For the text-containing cell, return its midpoint in (x, y) coordinate format. 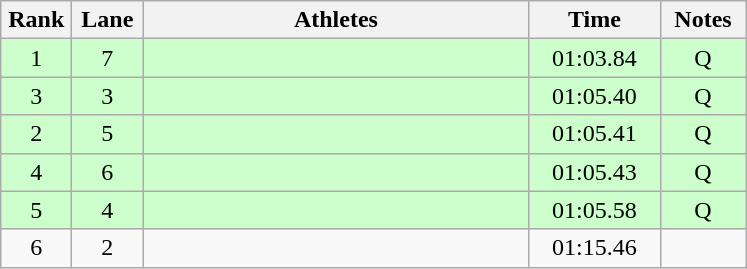
01:05.40 (594, 96)
01:15.46 (594, 248)
1 (36, 58)
Athletes (336, 20)
Notes (703, 20)
7 (108, 58)
Time (594, 20)
Rank (36, 20)
01:05.58 (594, 210)
01:05.41 (594, 134)
01:05.43 (594, 172)
01:03.84 (594, 58)
Lane (108, 20)
